From the cell containing the given text, extract its center point as (x, y) coordinate. 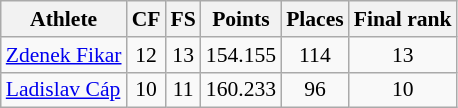
FS (182, 19)
96 (315, 90)
Athlete (64, 19)
160.233 (241, 90)
11 (182, 90)
Places (315, 19)
Ladislav Cáp (64, 90)
CF (146, 19)
12 (146, 55)
154.155 (241, 55)
Final rank (403, 19)
114 (315, 55)
Points (241, 19)
Zdenek Fikar (64, 55)
